Detect which cell encompasses the target text, then output its (X, Y) center coordinate. 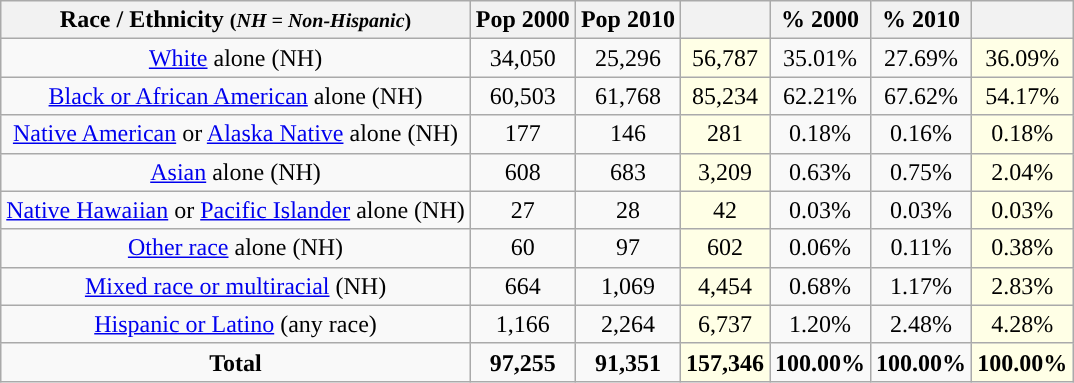
3,209 (724, 172)
Pop 2010 (628, 20)
664 (522, 286)
Black or African American alone (NH) (236, 96)
Total (236, 362)
1,069 (628, 286)
60 (522, 248)
% 2010 (922, 20)
146 (628, 134)
62.21% (820, 96)
157,346 (724, 362)
Mixed race or multiracial (NH) (236, 286)
25,296 (628, 58)
97,255 (522, 362)
281 (724, 134)
% 2000 (820, 20)
177 (522, 134)
683 (628, 172)
Race / Ethnicity (NH = Non-Hispanic) (236, 20)
2.48% (922, 324)
36.09% (1022, 58)
0.75% (922, 172)
Native American or Alaska Native alone (NH) (236, 134)
Other race alone (NH) (236, 248)
1.17% (922, 286)
Hispanic or Latino (any race) (236, 324)
61,768 (628, 96)
Asian alone (NH) (236, 172)
2,264 (628, 324)
Native Hawaiian or Pacific Islander alone (NH) (236, 210)
27 (522, 210)
0.06% (820, 248)
4,454 (724, 286)
0.68% (820, 286)
91,351 (628, 362)
602 (724, 248)
1,166 (522, 324)
97 (628, 248)
2.83% (1022, 286)
Pop 2000 (522, 20)
0.16% (922, 134)
2.04% (1022, 172)
60,503 (522, 96)
34,050 (522, 58)
6,737 (724, 324)
White alone (NH) (236, 58)
28 (628, 210)
67.62% (922, 96)
54.17% (1022, 96)
35.01% (820, 58)
1.20% (820, 324)
56,787 (724, 58)
0.38% (1022, 248)
608 (522, 172)
0.11% (922, 248)
4.28% (1022, 324)
42 (724, 210)
0.63% (820, 172)
27.69% (922, 58)
85,234 (724, 96)
